From the cell containing the given text, extract its center point as [x, y] coordinate. 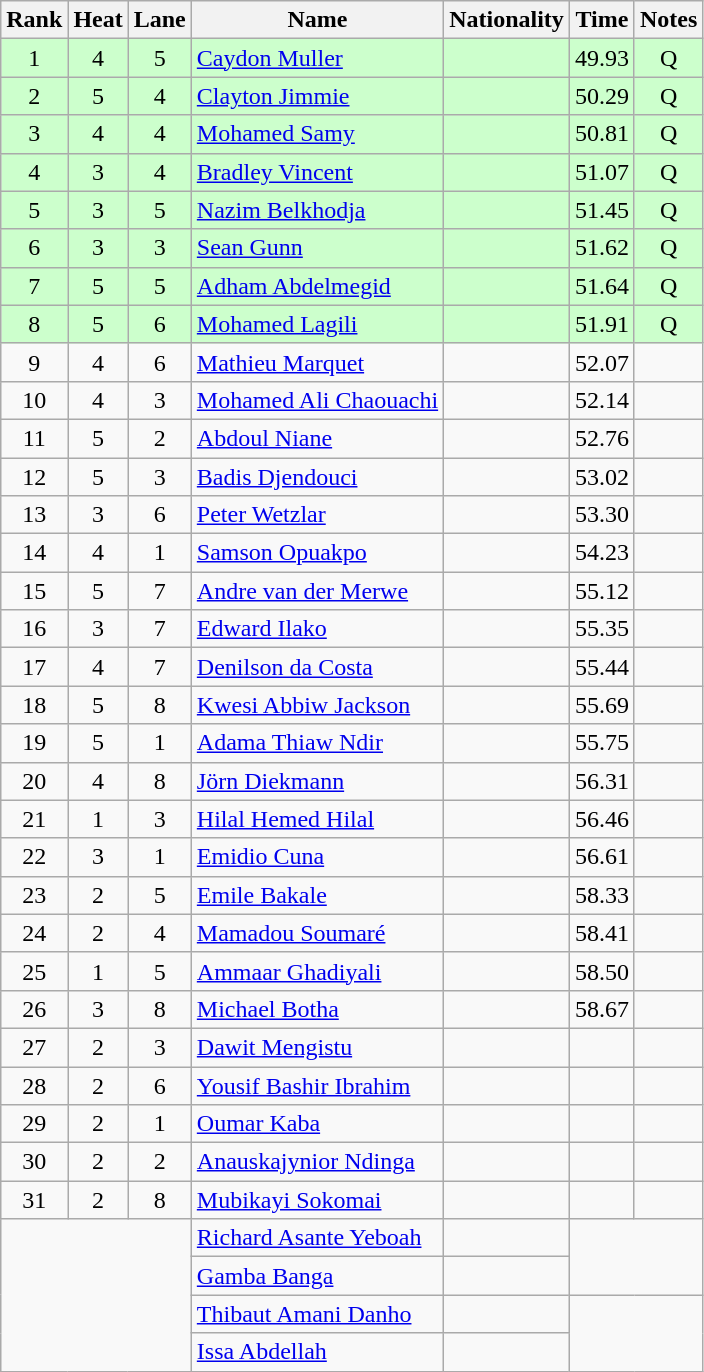
11 [34, 438]
Mathieu Marquet [317, 362]
Adham Abdelmegid [317, 286]
51.07 [602, 172]
31 [34, 1200]
Name [317, 20]
Nazim Belkhodja [317, 210]
Nationality [507, 20]
58.33 [602, 895]
Issa Abdellah [317, 1352]
Samson Opuakpo [317, 553]
25 [34, 971]
55.12 [602, 591]
51.64 [602, 286]
Clayton Jimmie [317, 96]
27 [34, 1047]
Bradley Vincent [317, 172]
Thibaut Amani Danho [317, 1314]
58.50 [602, 971]
56.31 [602, 781]
Emidio Cuna [317, 857]
17 [34, 667]
58.41 [602, 933]
Andre van der Merwe [317, 591]
Dawit Mengistu [317, 1047]
Rank [34, 20]
12 [34, 477]
Adama Thiaw Ndir [317, 743]
Mohamed Ali Chaouachi [317, 400]
51.91 [602, 324]
49.93 [602, 58]
14 [34, 553]
Sean Gunn [317, 248]
Oumar Kaba [317, 1124]
9 [34, 362]
19 [34, 743]
Jörn Diekmann [317, 781]
Notes [668, 20]
56.46 [602, 819]
56.61 [602, 857]
23 [34, 895]
18 [34, 705]
Time [602, 20]
Mubikayi Sokomai [317, 1200]
16 [34, 629]
21 [34, 819]
52.07 [602, 362]
Gamba Banga [317, 1276]
55.44 [602, 667]
26 [34, 1009]
28 [34, 1085]
51.62 [602, 248]
53.02 [602, 477]
Ammaar Ghadiyali [317, 971]
Yousif Bashir Ibrahim [317, 1085]
Lane [160, 20]
22 [34, 857]
50.81 [602, 134]
Mamadou Soumaré [317, 933]
15 [34, 591]
29 [34, 1124]
Denilson da Costa [317, 667]
52.14 [602, 400]
30 [34, 1162]
Mohamed Lagili [317, 324]
Abdoul Niane [317, 438]
24 [34, 933]
52.76 [602, 438]
Badis Djendouci [317, 477]
55.69 [602, 705]
Hilal Hemed Hilal [317, 819]
Emile Bakale [317, 895]
58.67 [602, 1009]
53.30 [602, 515]
Anauskajynior Ndinga [317, 1162]
Heat [98, 20]
54.23 [602, 553]
Edward Ilako [317, 629]
Kwesi Abbiw Jackson [317, 705]
50.29 [602, 96]
Michael Botha [317, 1009]
10 [34, 400]
Richard Asante Yeboah [317, 1238]
20 [34, 781]
51.45 [602, 210]
Caydon Muller [317, 58]
13 [34, 515]
Mohamed Samy [317, 134]
Peter Wetzlar [317, 515]
55.35 [602, 629]
55.75 [602, 743]
